Capture the cell that displays the provided text and extract its [X, Y] central coordinate. 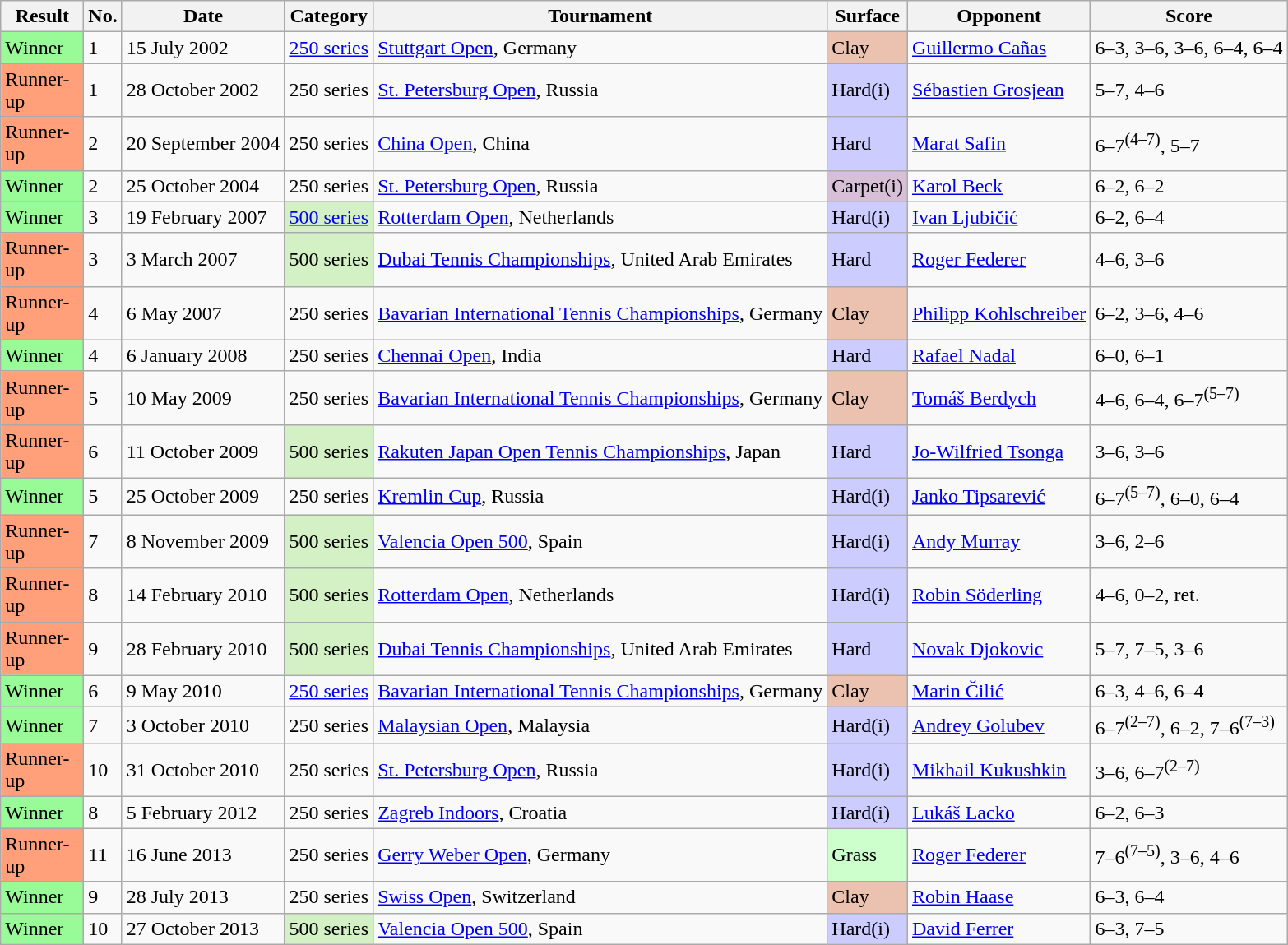
6–0, 6–1 [1189, 355]
8 November 2009 [203, 541]
6–3, 3–6, 3–6, 6–4, 6–4 [1189, 48]
Rakuten Japan Open Tennis Championships, Japan [600, 451]
6–2, 3–6, 4–6 [1189, 313]
6–7(4–7), 5–7 [1189, 143]
19 February 2007 [203, 217]
Chennai Open, India [600, 355]
5–7, 4–6 [1189, 90]
Stuttgart Open, Germany [600, 48]
5–7, 7–5, 3–6 [1189, 648]
6–2, 6–2 [1189, 186]
Result [43, 16]
6 May 2007 [203, 313]
3–6, 2–6 [1189, 541]
Gerry Weber Open, Germany [600, 855]
28 July 2013 [203, 897]
6–2, 6–4 [1189, 217]
3–6, 3–6 [1189, 451]
Guillermo Cañas [998, 48]
Rafael Nadal [998, 355]
6–7(5–7), 6–0, 6–4 [1189, 497]
Robin Haase [998, 897]
Carpet(i) [868, 186]
28 October 2002 [203, 90]
Zagreb Indoors, Croatia [600, 813]
Marin Čilić [998, 691]
4–6, 3–6 [1189, 260]
Marat Safin [998, 143]
15 July 2002 [203, 48]
16 June 2013 [203, 855]
Mikhail Kukushkin [998, 770]
Karol Beck [998, 186]
Lukáš Lacko [998, 813]
9 May 2010 [203, 691]
31 October 2010 [203, 770]
6–3, 4–6, 6–4 [1189, 691]
10 May 2009 [203, 398]
28 February 2010 [203, 648]
Malaysian Open, Malaysia [600, 725]
6 January 2008 [203, 355]
Janko Tipsarević [998, 497]
3–6, 6–7(2–7) [1189, 770]
14 February 2010 [203, 595]
11 October 2009 [203, 451]
20 September 2004 [203, 143]
Andy Murray [998, 541]
Tomáš Berdych [998, 398]
11 [103, 855]
Robin Söderling [998, 595]
David Ferrer [998, 929]
Grass [868, 855]
4–6, 0–2, ret. [1189, 595]
25 October 2004 [203, 186]
Surface [868, 16]
Tournament [600, 16]
Date [203, 16]
Score [1189, 16]
No. [103, 16]
China Open, China [600, 143]
6–3, 7–5 [1189, 929]
Swiss Open, Switzerland [600, 897]
6–2, 6–3 [1189, 813]
Kremlin Cup, Russia [600, 497]
Novak Djokovic [998, 648]
Jo-Wilfried Tsonga [998, 451]
4–6, 6–4, 6–7(5–7) [1189, 398]
Philipp Kohlschreiber [998, 313]
5 February 2012 [203, 813]
Opponent [998, 16]
7–6(7–5), 3–6, 4–6 [1189, 855]
3 March 2007 [203, 260]
Sébastien Grosjean [998, 90]
Ivan Ljubičić [998, 217]
25 October 2009 [203, 497]
27 October 2013 [203, 929]
6–7(2–7), 6–2, 7–6(7–3) [1189, 725]
Category [329, 16]
3 October 2010 [203, 725]
Andrey Golubev [998, 725]
6–3, 6–4 [1189, 897]
